For the text-containing cell, return its midpoint in [x, y] coordinate format. 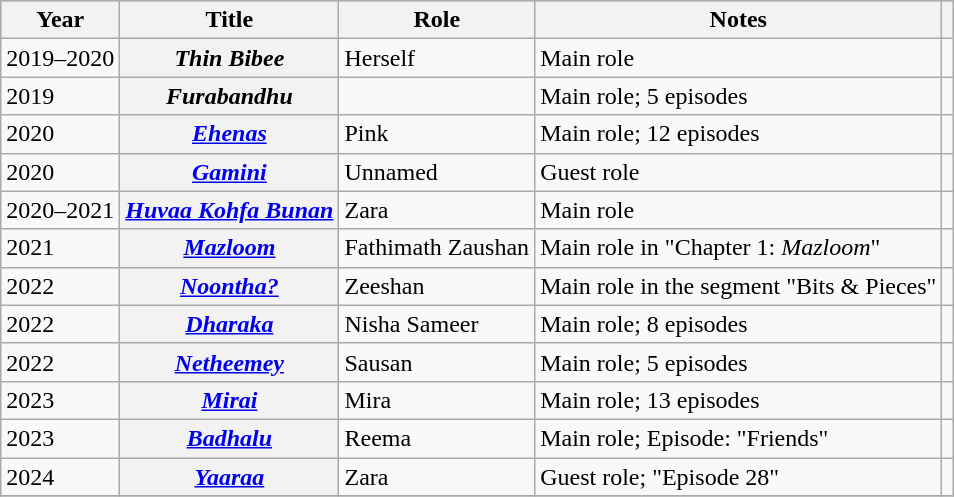
Netheemey [230, 362]
2019 [60, 96]
Main role; 13 episodes [738, 400]
2024 [60, 477]
Dharaka [230, 324]
Badhalu [230, 438]
Pink [437, 134]
2019–2020 [60, 58]
Guest role [738, 172]
Unnamed [437, 172]
Mirai [230, 400]
Yaaraa [230, 477]
Year [60, 20]
Thin Bibee [230, 58]
Main role in the segment "Bits & Pieces" [738, 286]
Furabandhu [230, 96]
Gamini [230, 172]
Herself [437, 58]
Mazloom [230, 248]
Ehenas [230, 134]
Zeeshan [437, 286]
2020–2021 [60, 210]
Role [437, 20]
Huvaa Kohfa Bunan [230, 210]
Main role in "Chapter 1: Mazloom" [738, 248]
Main role; 8 episodes [738, 324]
Guest role; "Episode 28" [738, 477]
Mira [437, 400]
Main role; 12 episodes [738, 134]
Noontha? [230, 286]
2021 [60, 248]
Fathimath Zaushan [437, 248]
Notes [738, 20]
Sausan [437, 362]
Main role; Episode: "Friends" [738, 438]
Reema [437, 438]
Nisha Sameer [437, 324]
Title [230, 20]
